Determine the (X, Y) coordinate at the center of the cell enclosing the given text.  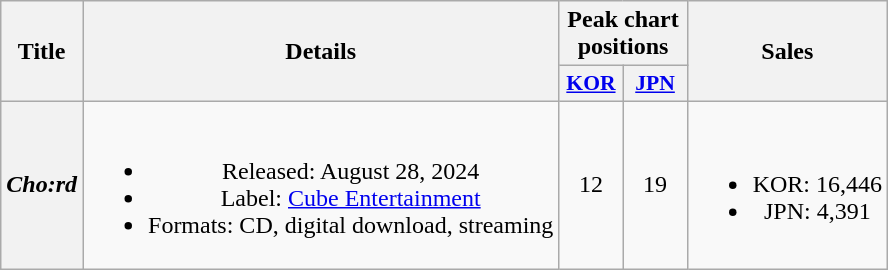
Details (320, 52)
KOR (591, 84)
Peak chart positions (623, 34)
Sales (787, 52)
Cho:rd (42, 184)
19 (655, 184)
KOR: 16,446JPN: 4,391 (787, 184)
Title (42, 52)
Released: August 28, 2024Label: Cube EntertainmentFormats: CD, digital download, streaming (320, 184)
JPN (655, 84)
12 (591, 184)
